Locate the cell with the specified text and output its (X, Y) center coordinate. 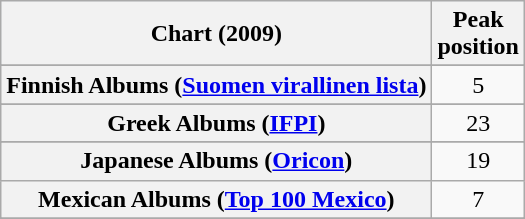
23 (478, 123)
19 (478, 161)
Finnish Albums (Suomen virallinen lista) (216, 85)
Mexican Albums (Top 100 Mexico) (216, 199)
5 (478, 85)
7 (478, 199)
Japanese Albums (Oricon) (216, 161)
Peak position (478, 34)
Greek Albums (IFPI) (216, 123)
Chart (2009) (216, 34)
